From the cell containing the given text, extract its center point as (X, Y) coordinate. 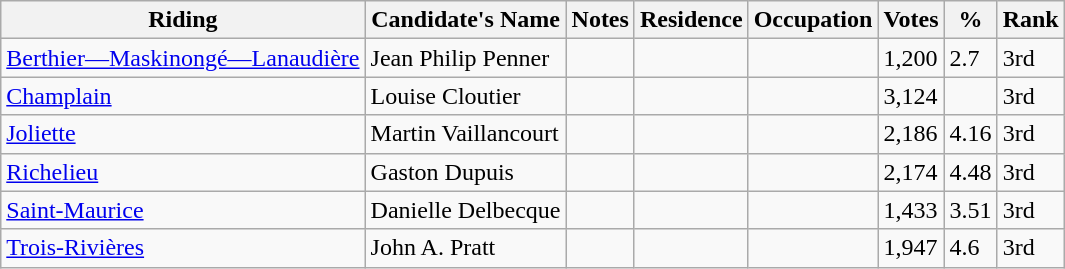
4.16 (970, 134)
Louise Cloutier (466, 96)
1,200 (911, 58)
Champlain (183, 96)
3,124 (911, 96)
Danielle Delbecque (466, 210)
Occupation (813, 20)
2.7 (970, 58)
Riding (183, 20)
1,947 (911, 248)
Saint-Maurice (183, 210)
4.6 (970, 248)
Jean Philip Penner (466, 58)
2,186 (911, 134)
Rank (1030, 20)
Joliette (183, 134)
Residence (691, 20)
Trois-Rivières (183, 248)
1,433 (911, 210)
Notes (600, 20)
Candidate's Name (466, 20)
Richelieu (183, 172)
John A. Pratt (466, 248)
% (970, 20)
2,174 (911, 172)
Votes (911, 20)
4.48 (970, 172)
Berthier—Maskinongé—Lanaudière (183, 58)
Gaston Dupuis (466, 172)
3.51 (970, 210)
Martin Vaillancourt (466, 134)
